Return (x, y) of the center of cell containing provided text 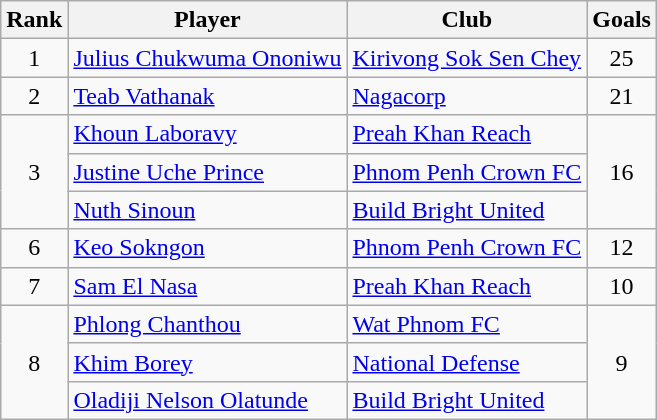
Club (467, 20)
Rank (34, 20)
6 (34, 248)
Phlong Chanthou (208, 324)
2 (34, 96)
3 (34, 172)
12 (622, 248)
25 (622, 58)
8 (34, 362)
Player (208, 20)
Sam El Nasa (208, 286)
Khoun Laboravy (208, 134)
Kirivong Sok Sen Chey (467, 58)
1 (34, 58)
10 (622, 286)
Oladiji Nelson Olatunde (208, 400)
Nuth Sinoun (208, 210)
Keo Sokngon (208, 248)
Wat Phnom FC (467, 324)
16 (622, 172)
Goals (622, 20)
21 (622, 96)
Khim Borey (208, 362)
7 (34, 286)
9 (622, 362)
Nagacorp (467, 96)
Teab Vathanak (208, 96)
Julius Chukwuma Ononiwu (208, 58)
National Defense (467, 362)
Justine Uche Prince (208, 172)
